Return the [X, Y] coordinate for the center point of the cell that contains the specified text.  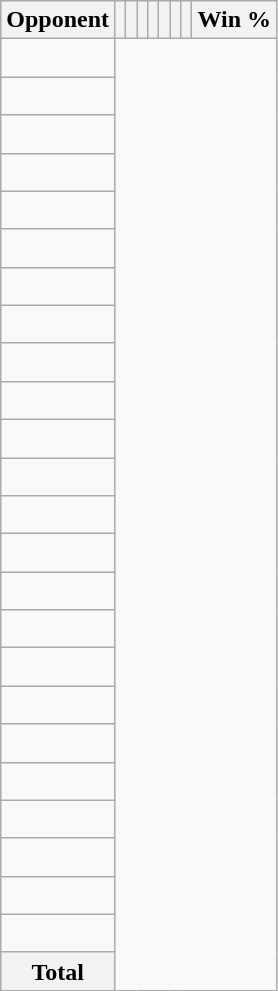
Total [58, 971]
Win % [234, 20]
Opponent [58, 20]
